Determine the (x, y) coordinate at the center of the cell enclosing the given text.  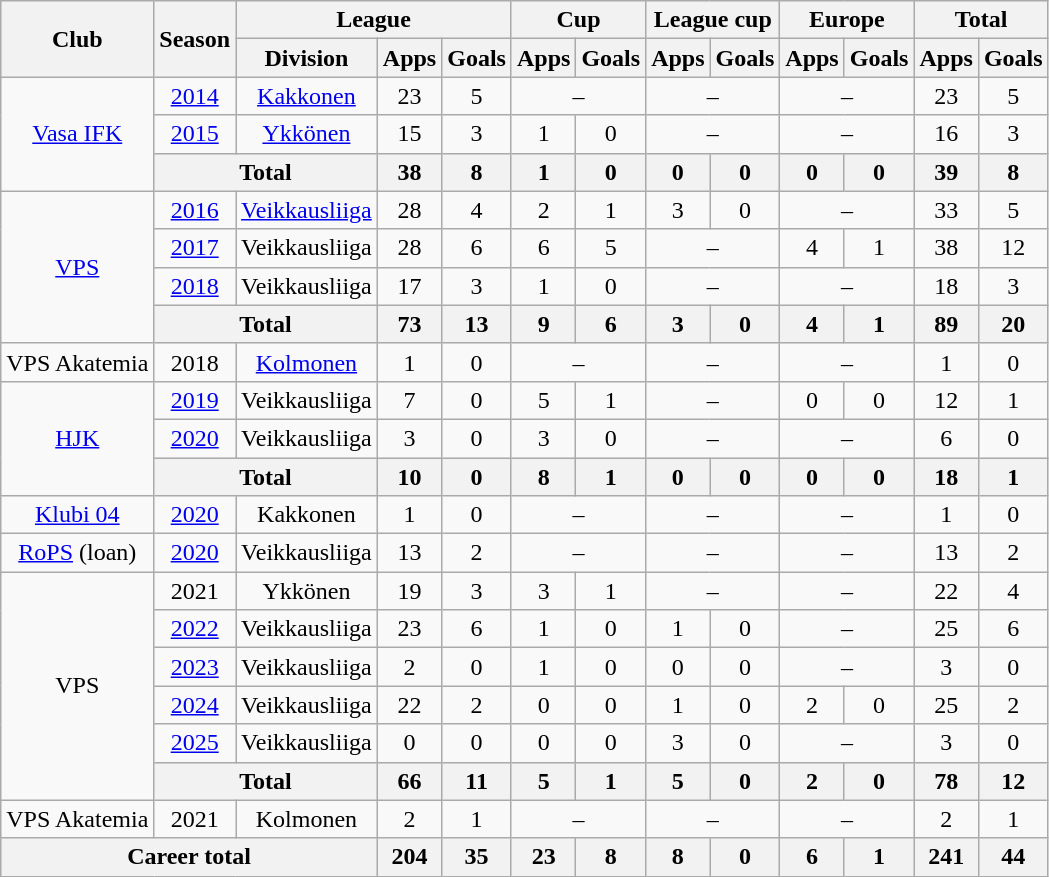
Division (307, 58)
66 (409, 781)
2019 (195, 400)
Europe (847, 20)
15 (409, 134)
2015 (195, 134)
204 (409, 857)
11 (477, 781)
Season (195, 39)
39 (946, 172)
Career total (190, 857)
33 (946, 210)
League (374, 20)
2024 (195, 705)
7 (409, 400)
78 (946, 781)
89 (946, 324)
2023 (195, 667)
RoPS (loan) (78, 553)
2014 (195, 96)
73 (409, 324)
9 (543, 324)
HJK (78, 438)
35 (477, 857)
241 (946, 857)
League cup (713, 20)
2025 (195, 743)
10 (409, 477)
16 (946, 134)
20 (1013, 324)
2022 (195, 629)
Cup (578, 20)
44 (1013, 857)
Vasa IFK (78, 134)
17 (409, 286)
Klubi 04 (78, 515)
2017 (195, 248)
2016 (195, 210)
Club (78, 39)
19 (409, 591)
